Identify which cell holds the provided text, then report its [x, y] central coordinate. 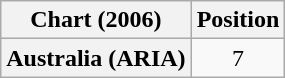
Australia (ARIA) [96, 58]
Chart (2006) [96, 20]
Position [238, 20]
7 [238, 58]
